Extract the (x, y) coordinate from the center of the cell holding the provided text.  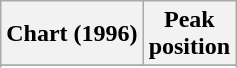
Chart (1996) (72, 34)
Peakposition (189, 34)
